Extract the [x, y] coordinate from the center of the cell holding the provided text.  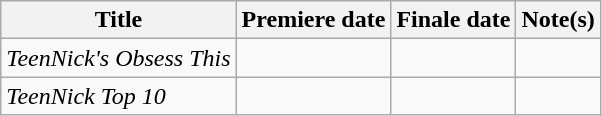
Premiere date [314, 20]
Title [118, 20]
Finale date [454, 20]
TeenNick's Obsess This [118, 58]
Note(s) [558, 20]
TeenNick Top 10 [118, 96]
